Return the [X, Y] coordinate for the center point of the cell that contains the specified text.  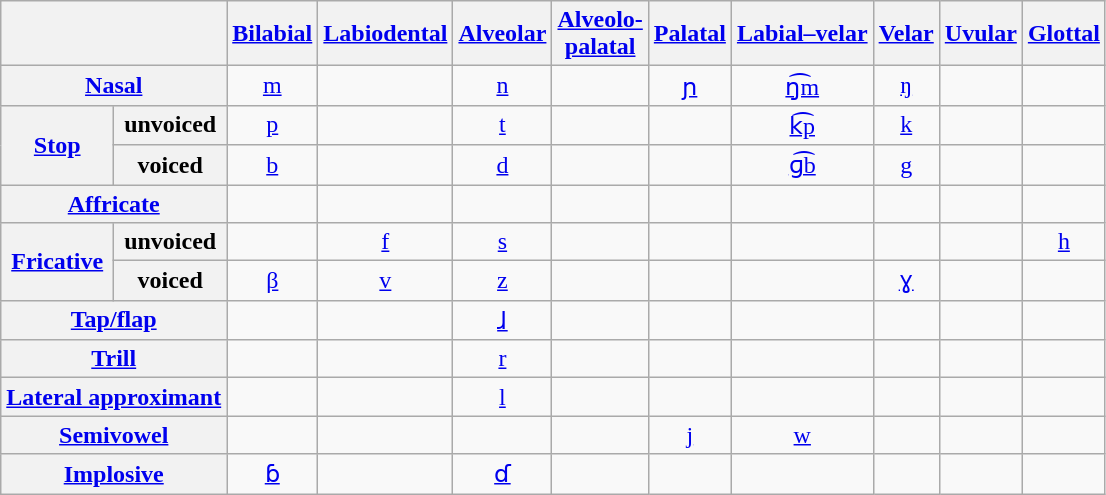
k͡p [802, 125]
Labial–velar [802, 34]
Uvular [980, 34]
Fricative [58, 262]
Trill [114, 359]
Labiodental [386, 34]
k [906, 125]
l [502, 397]
ɗ [502, 474]
Stop [58, 144]
j [690, 435]
Bilabial [272, 34]
t [502, 125]
ŋ͡m [802, 86]
Palatal [690, 34]
Tap/flap [114, 320]
Affricate [114, 203]
s [502, 242]
Glottal [1064, 34]
g [906, 165]
w [802, 435]
b [272, 165]
v [386, 281]
Nasal [114, 86]
n [502, 86]
p [272, 125]
Lateral approximant [114, 397]
Alveolo-palatal [600, 34]
d [502, 165]
Alveolar [502, 34]
r [502, 359]
ɲ [690, 86]
h [1064, 242]
f [386, 242]
m [272, 86]
ɣ [906, 281]
Implosive [114, 474]
Semivowel [114, 435]
ɺ [502, 320]
β [272, 281]
Velar [906, 34]
ɓ [272, 474]
z [502, 281]
ɡ͡b [802, 165]
ŋ [906, 86]
